Extract the (x, y) coordinate from the center of the cell holding the provided text.  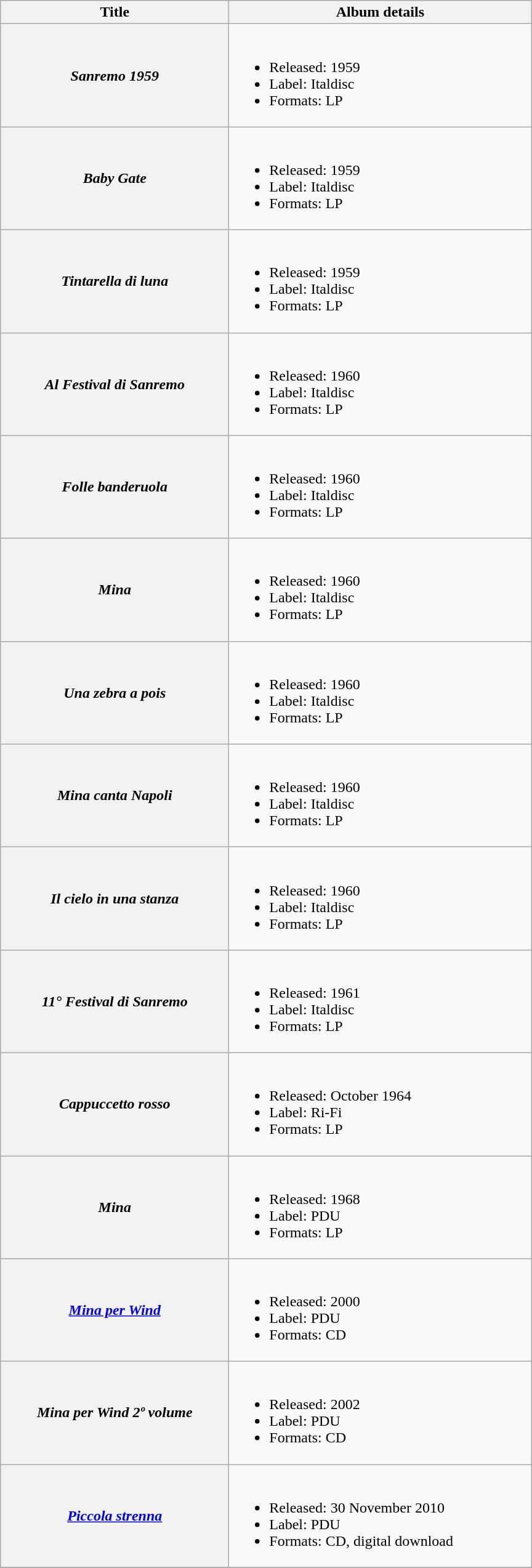
Released: 2000Label: PDUFormats: CD (381, 1311)
Mina canta Napoli (115, 796)
Mina per Wind 2º volume (115, 1413)
Il cielo in una stanza (115, 898)
Piccola strenna (115, 1516)
Una zebra a pois (115, 692)
Released: 1968Label: PDUFormats: LP (381, 1207)
Released: 30 November 2010Label: PDUFormats: CD, digital download (381, 1516)
Sanremo 1959 (115, 75)
11° Festival di Sanremo (115, 1001)
Released: October 1964Label: Ri-FiFormats: LP (381, 1104)
Released: 2002Label: PDUFormats: CD (381, 1413)
Baby Gate (115, 179)
Cappuccetto rosso (115, 1104)
Album details (381, 12)
Released: 1961Label: ItaldiscFormats: LP (381, 1001)
Mina per Wind (115, 1311)
Folle banderuola (115, 487)
Al Festival di Sanremo (115, 384)
Tintarella di luna (115, 281)
Title (115, 12)
